Capture the cell that displays the provided text and extract its [x, y] central coordinate. 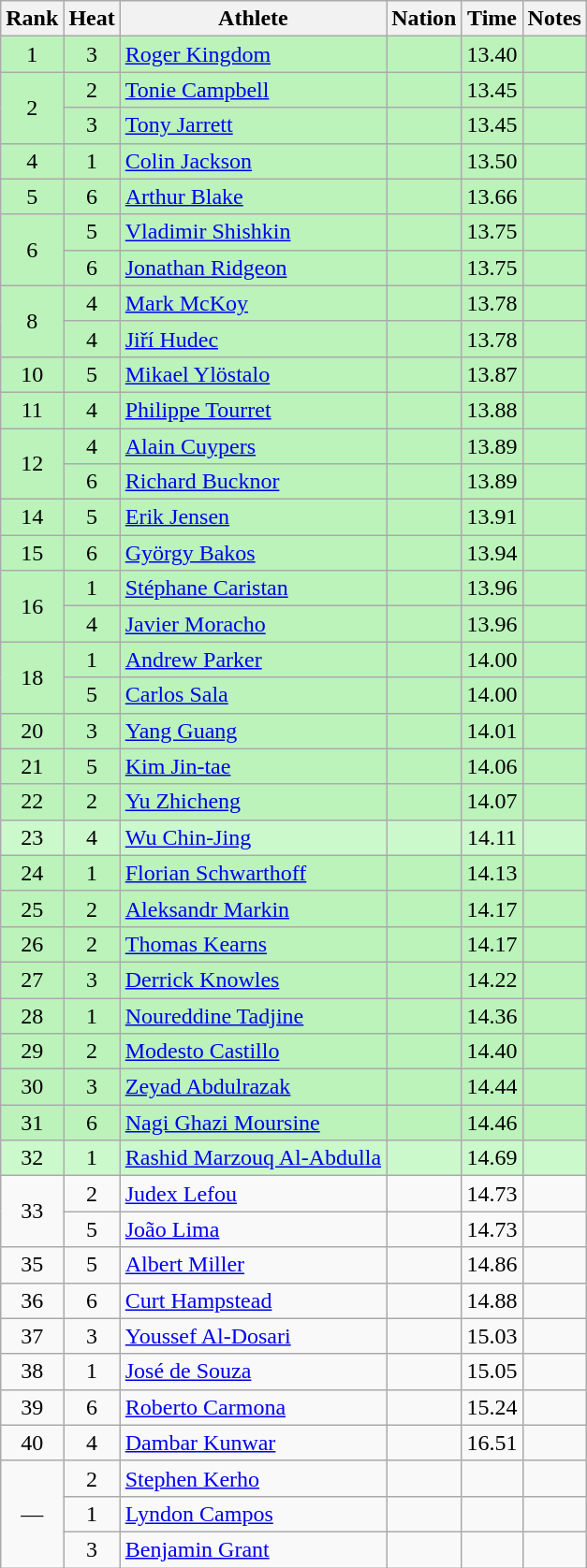
13.94 [492, 553]
Tonie Campbell [253, 90]
Youssef Al-Dosari [253, 1336]
36 [32, 1300]
14.01 [492, 731]
13.50 [492, 161]
Alain Cuypers [253, 446]
14.07 [492, 802]
14.88 [492, 1300]
Thomas Kearns [253, 944]
Heat [92, 19]
20 [32, 731]
Zeyad Abdulrazak [253, 1087]
Philippe Tourret [253, 410]
Arthur Blake [253, 196]
13.91 [492, 517]
Lyndon Campos [253, 1514]
31 [32, 1123]
Jonathan Ridgeon [253, 268]
Mark McKoy [253, 303]
14.86 [492, 1265]
Mikael Ylöstalo [253, 374]
Andrew Parker [253, 660]
13.87 [492, 374]
Colin Jackson [253, 161]
Stéphane Caristan [253, 588]
13.88 [492, 410]
Roger Kingdom [253, 54]
Modesto Castillo [253, 1052]
Notes [554, 19]
Nagi Ghazi Moursine [253, 1123]
Yang Guang [253, 731]
Nation [424, 19]
38 [32, 1372]
12 [32, 464]
40 [32, 1443]
22 [32, 802]
30 [32, 1087]
35 [32, 1265]
28 [32, 1015]
13.66 [492, 196]
11 [32, 410]
Yu Zhicheng [253, 802]
Erik Jensen [253, 517]
14.44 [492, 1087]
João Lima [253, 1229]
27 [32, 980]
15.24 [492, 1407]
Judex Lefou [253, 1194]
33 [32, 1212]
39 [32, 1407]
13.40 [492, 54]
15 [32, 553]
16.51 [492, 1443]
Jiří Hudec [253, 339]
14.69 [492, 1158]
23 [32, 837]
18 [32, 677]
24 [32, 873]
Time [492, 19]
Wu Chin-Jing [253, 837]
15.03 [492, 1336]
Derrick Knowles [253, 980]
Vladimir Shishkin [253, 232]
Roberto Carmona [253, 1407]
Carlos Sala [253, 695]
16 [32, 606]
10 [32, 374]
14.40 [492, 1052]
Noureddine Tadjine [253, 1015]
Aleksandr Markin [253, 908]
14.13 [492, 873]
— [32, 1514]
Rashid Marzouq Al-Abdulla [253, 1158]
8 [32, 321]
14.46 [492, 1123]
José de Souza [253, 1372]
Rank [32, 19]
Javier Moracho [253, 624]
Albert Miller [253, 1265]
Curt Hampstead [253, 1300]
Richard Bucknor [253, 482]
György Bakos [253, 553]
Tony Jarrett [253, 125]
29 [32, 1052]
Dambar Kunwar [253, 1443]
26 [32, 944]
Florian Schwarthoff [253, 873]
Benjamin Grant [253, 1549]
21 [32, 766]
14.11 [492, 837]
14.06 [492, 766]
14.36 [492, 1015]
14 [32, 517]
Kim Jin-tae [253, 766]
25 [32, 908]
Athlete [253, 19]
Stephen Kerho [253, 1478]
15.05 [492, 1372]
32 [32, 1158]
37 [32, 1336]
14.22 [492, 980]
